For the text-containing cell, return its midpoint in [X, Y] coordinate format. 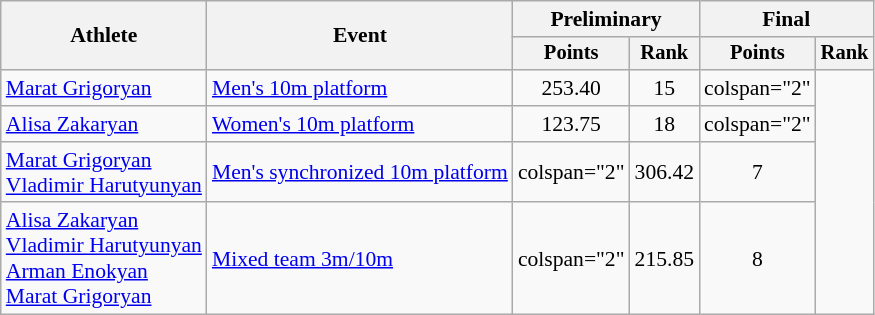
Men's 10m platform [360, 88]
Men's synchronized 10m platform [360, 172]
Mixed team 3m/10m [360, 259]
Women's 10m platform [360, 124]
215.85 [664, 259]
18 [664, 124]
Alisa ZakaryanVladimir HarutyunyanArman EnokyanMarat Grigoryan [104, 259]
Preliminary [606, 19]
Event [360, 36]
7 [758, 172]
Marat Grigoryan [104, 88]
Athlete [104, 36]
Marat GrigoryanVladimir Harutyunyan [104, 172]
123.75 [572, 124]
Alisa Zakaryan [104, 124]
306.42 [664, 172]
253.40 [572, 88]
15 [664, 88]
8 [758, 259]
Final [786, 19]
